Locate the cell with the specified text and output its [X, Y] center coordinate. 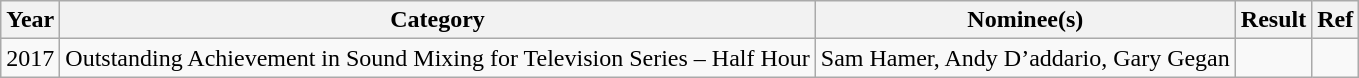
Category [438, 20]
Year [30, 20]
Nominee(s) [1025, 20]
Outstanding Achievement in Sound Mixing for Television Series – Half Hour [438, 58]
Ref [1336, 20]
Result [1273, 20]
2017 [30, 58]
Sam Hamer, Andy D’addario, Gary Gegan [1025, 58]
